Output the (X, Y) coordinate of the center of the cell containing the given text.  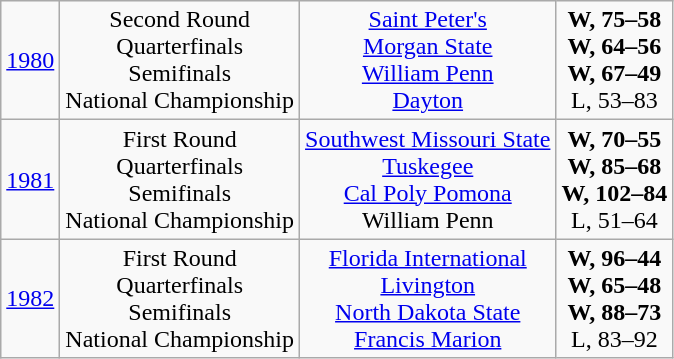
Southwest Missouri StateTuskegeeCal Poly PomonaWilliam Penn (428, 180)
W, 70–55W, 85–68W, 102–84L, 51–64 (614, 180)
1980 (30, 60)
Saint Peter'sMorgan StateWilliam PennDayton (428, 60)
Second RoundQuarterfinalsSemifinalsNational Championship (180, 60)
1982 (30, 298)
Florida InternationalLivingtonNorth Dakota StateFrancis Marion (428, 298)
W, 75–58W, 64–56W, 67–49L, 53–83 (614, 60)
1981 (30, 180)
W, 96–44W, 65–48W, 88–73L, 83–92 (614, 298)
